Determine the [x, y] coordinate at the center of the cell enclosing the given text.  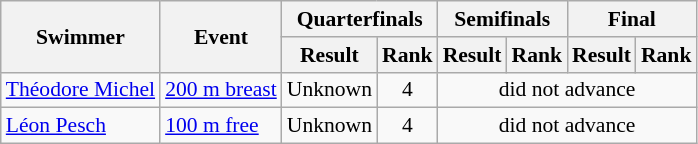
Léon Pesch [80, 126]
200 m breast [221, 90]
Event [221, 36]
Quarterfinals [360, 19]
100 m free [221, 126]
Semifinals [502, 19]
Swimmer [80, 36]
Final [632, 19]
Théodore Michel [80, 90]
